Pinpoint the cell where the given text exists, returning its [x, y] midpoint coordinate. 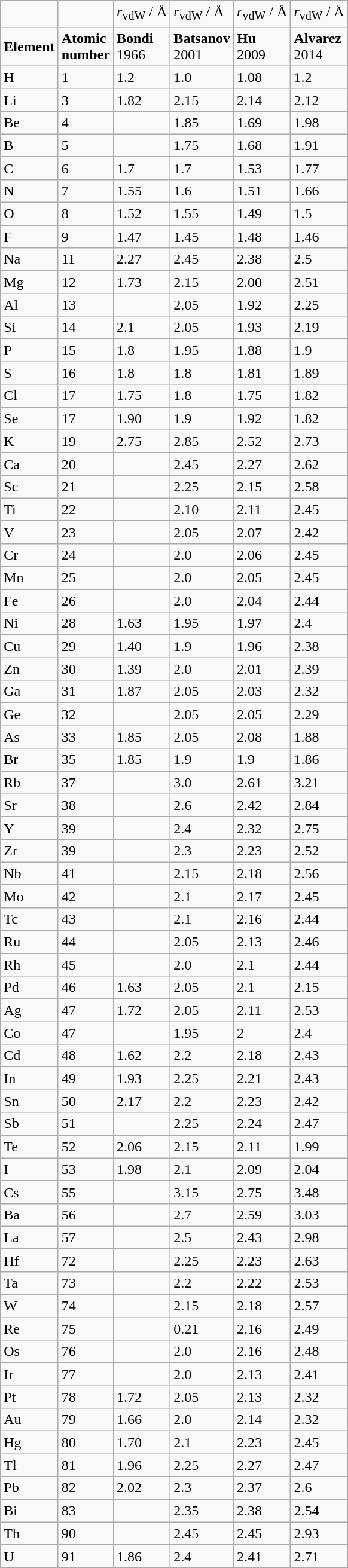
51 [86, 1124]
28 [86, 623]
0.21 [202, 1329]
Cs [29, 1192]
3.48 [319, 1192]
1.40 [142, 646]
48 [86, 1056]
31 [86, 692]
I [29, 1169]
1.5 [319, 214]
1.77 [319, 168]
Bondi1966 [142, 47]
2.73 [319, 441]
78 [86, 1397]
72 [86, 1260]
Rb [29, 783]
3.21 [319, 783]
2.02 [142, 1488]
Ta [29, 1283]
2.59 [262, 1215]
82 [86, 1488]
16 [86, 373]
79 [86, 1420]
Mg [29, 282]
Te [29, 1147]
2.58 [319, 487]
Cl [29, 396]
2.29 [319, 714]
Be [29, 123]
U [29, 1556]
1.99 [319, 1147]
1.52 [142, 214]
76 [86, 1352]
1.91 [319, 145]
2.00 [262, 282]
As [29, 737]
2.63 [319, 1260]
Cu [29, 646]
Ni [29, 623]
Si [29, 328]
Batsanov2001 [202, 47]
33 [86, 737]
1.90 [142, 418]
2.56 [319, 873]
Tl [29, 1465]
Sb [29, 1124]
1.46 [319, 237]
1.62 [142, 1056]
1.70 [142, 1442]
La [29, 1237]
Pt [29, 1397]
15 [86, 350]
1.39 [142, 669]
Ir [29, 1374]
14 [86, 328]
2.19 [319, 328]
Se [29, 418]
83 [86, 1511]
57 [86, 1237]
1.08 [262, 77]
38 [86, 805]
1.49 [262, 214]
Ti [29, 509]
1.51 [262, 191]
Au [29, 1420]
2.57 [319, 1306]
Hf [29, 1260]
73 [86, 1283]
35 [86, 760]
Tc [29, 919]
Os [29, 1352]
32 [86, 714]
Cr [29, 555]
25 [86, 578]
2.84 [319, 805]
37 [86, 783]
1.6 [202, 191]
Pd [29, 988]
43 [86, 919]
8 [86, 214]
Bi [29, 1511]
2.01 [262, 669]
12 [86, 282]
22 [86, 509]
N [29, 191]
1.53 [262, 168]
1.45 [202, 237]
7 [86, 191]
81 [86, 1465]
1.48 [262, 237]
Ag [29, 1010]
2.07 [262, 532]
1.68 [262, 145]
B [29, 145]
77 [86, 1374]
2.22 [262, 1283]
Mn [29, 578]
2.46 [319, 942]
1.69 [262, 123]
2.24 [262, 1124]
Y [29, 828]
2.39 [319, 669]
24 [86, 555]
Sn [29, 1101]
1.89 [319, 373]
2.71 [319, 1556]
23 [86, 532]
1.47 [142, 237]
53 [86, 1169]
30 [86, 669]
Sc [29, 487]
1.87 [142, 692]
2.93 [319, 1533]
13 [86, 305]
F [29, 237]
46 [86, 988]
9 [86, 237]
2.98 [319, 1237]
Nb [29, 873]
Element [29, 47]
Al [29, 305]
56 [86, 1215]
3.0 [202, 783]
55 [86, 1192]
3.03 [319, 1215]
H [29, 77]
Ru [29, 942]
90 [86, 1533]
Zr [29, 851]
2.7 [202, 1215]
C [29, 168]
V [29, 532]
O [29, 214]
Mo [29, 896]
11 [86, 259]
Li [29, 100]
1.73 [142, 282]
Atomicnumber [86, 47]
5 [86, 145]
2.10 [202, 509]
Alvarez2014 [319, 47]
50 [86, 1101]
W [29, 1306]
75 [86, 1329]
2.62 [319, 464]
2.12 [319, 100]
Br [29, 760]
2.85 [202, 441]
Hg [29, 1442]
2.08 [262, 737]
Rh [29, 965]
74 [86, 1306]
2.03 [262, 692]
2.21 [262, 1078]
44 [86, 942]
S [29, 373]
2.09 [262, 1169]
26 [86, 601]
91 [86, 1556]
21 [86, 487]
29 [86, 646]
1.97 [262, 623]
19 [86, 441]
2.35 [202, 1511]
2.49 [319, 1329]
Fe [29, 601]
Ba [29, 1215]
6 [86, 168]
1.0 [202, 77]
4 [86, 123]
Ca [29, 464]
80 [86, 1442]
In [29, 1078]
49 [86, 1078]
2 [262, 1033]
41 [86, 873]
Re [29, 1329]
2.51 [319, 282]
Cd [29, 1056]
P [29, 350]
2.37 [262, 1488]
3.15 [202, 1192]
2.48 [319, 1352]
Co [29, 1033]
20 [86, 464]
Th [29, 1533]
K [29, 441]
Ge [29, 714]
Zn [29, 669]
Na [29, 259]
52 [86, 1147]
2.61 [262, 783]
Sr [29, 805]
1.81 [262, 373]
1 [86, 77]
3 [86, 100]
2.54 [319, 1511]
Ga [29, 692]
Hu2009 [262, 47]
Pb [29, 1488]
42 [86, 896]
45 [86, 965]
